Find where the given text appears and provide that cell's center as [X, Y] coordinate. 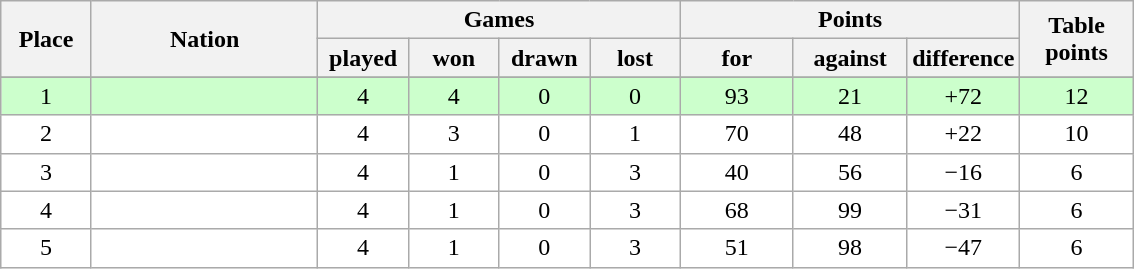
Place [46, 39]
+72 [964, 96]
98 [850, 248]
56 [850, 172]
99 [850, 210]
93 [736, 96]
+22 [964, 134]
70 [736, 134]
51 [736, 248]
difference [964, 58]
−31 [964, 210]
68 [736, 210]
−47 [964, 248]
40 [736, 172]
−16 [964, 172]
for [736, 58]
21 [850, 96]
lost [636, 58]
48 [850, 134]
Games [499, 20]
Points [850, 20]
against [850, 58]
drawn [544, 58]
won [454, 58]
10 [1076, 134]
5 [46, 248]
Nation [204, 39]
Tablepoints [1076, 39]
played [364, 58]
2 [46, 134]
12 [1076, 96]
